Identify which cell holds the provided text, then report its [x, y] central coordinate. 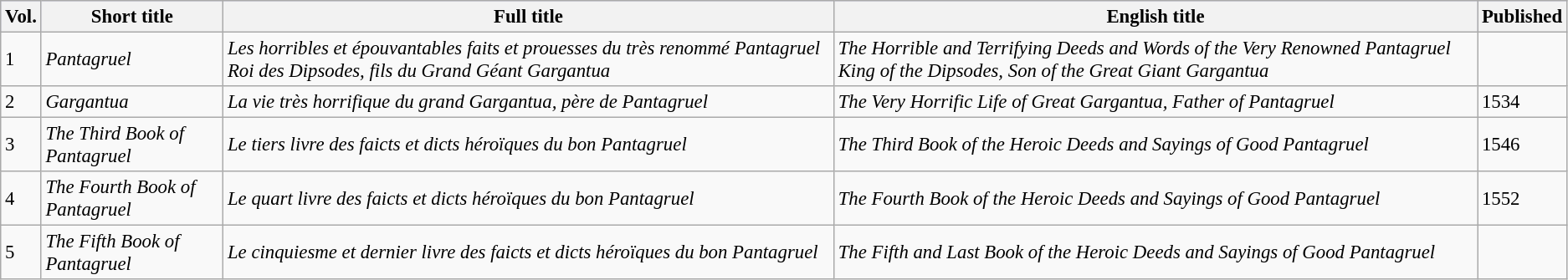
Short title [132, 17]
The Very Horrific Life of Great Gargantua, Father of Pantagruel [1155, 102]
The Fifth Book of Pantagruel [132, 252]
1552 [1523, 199]
1 [21, 60]
The Fifth and Last Book of the Heroic Deeds and Sayings of Good Pantagruel [1155, 252]
Le tiers livre des faicts et dicts héroïques du bon Pantagruel [529, 145]
5 [21, 252]
Les horribles et épouvantables faits et prouesses du très renommé Pantagruel Roi des Dipsodes, fils du Grand Géant Gargantua [529, 60]
Pantagruel [132, 60]
1546 [1523, 145]
English title [1155, 17]
2 [21, 102]
Full title [529, 17]
4 [21, 199]
3 [21, 145]
Le cinquiesme et dernier livre des faicts et dicts héroïques du bon Pantagruel [529, 252]
The Fourth Book of Pantagruel [132, 199]
The Third Book of Pantagruel [132, 145]
La vie très horrifique du grand Gargantua, père de Pantagruel [529, 102]
The Third Book of the Heroic Deeds and Sayings of Good Pantagruel [1155, 145]
The Fourth Book of the Heroic Deeds and Sayings of Good Pantagruel [1155, 199]
Vol. [21, 17]
The Horrible and Terrifying Deeds and Words of the Very Renowned Pantagruel King of the Dipsodes, Son of the Great Giant Gargantua [1155, 60]
Gargantua [132, 102]
1534 [1523, 102]
Published [1523, 17]
Le quart livre des faicts et dicts héroïques du bon Pantagruel [529, 199]
